Pinpoint the cell where the given text exists, returning its (X, Y) midpoint coordinate. 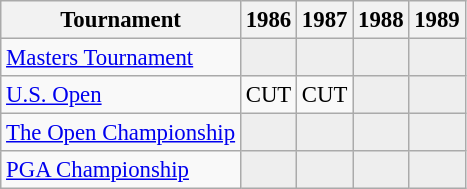
PGA Championship (121, 170)
U.S. Open (121, 95)
Tournament (121, 20)
1988 (381, 20)
1989 (437, 20)
The Open Championship (121, 133)
1987 (325, 20)
Masters Tournament (121, 58)
1986 (268, 20)
